Provide the [X, Y] coordinate of the cell's center where the given text is located.  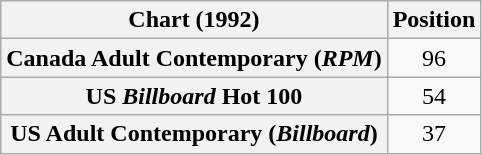
Chart (1992) [194, 20]
US Adult Contemporary (Billboard) [194, 134]
96 [434, 58]
US Billboard Hot 100 [194, 96]
Position [434, 20]
Canada Adult Contemporary (RPM) [194, 58]
37 [434, 134]
54 [434, 96]
